Pinpoint the cell where the given text exists, returning its (X, Y) midpoint coordinate. 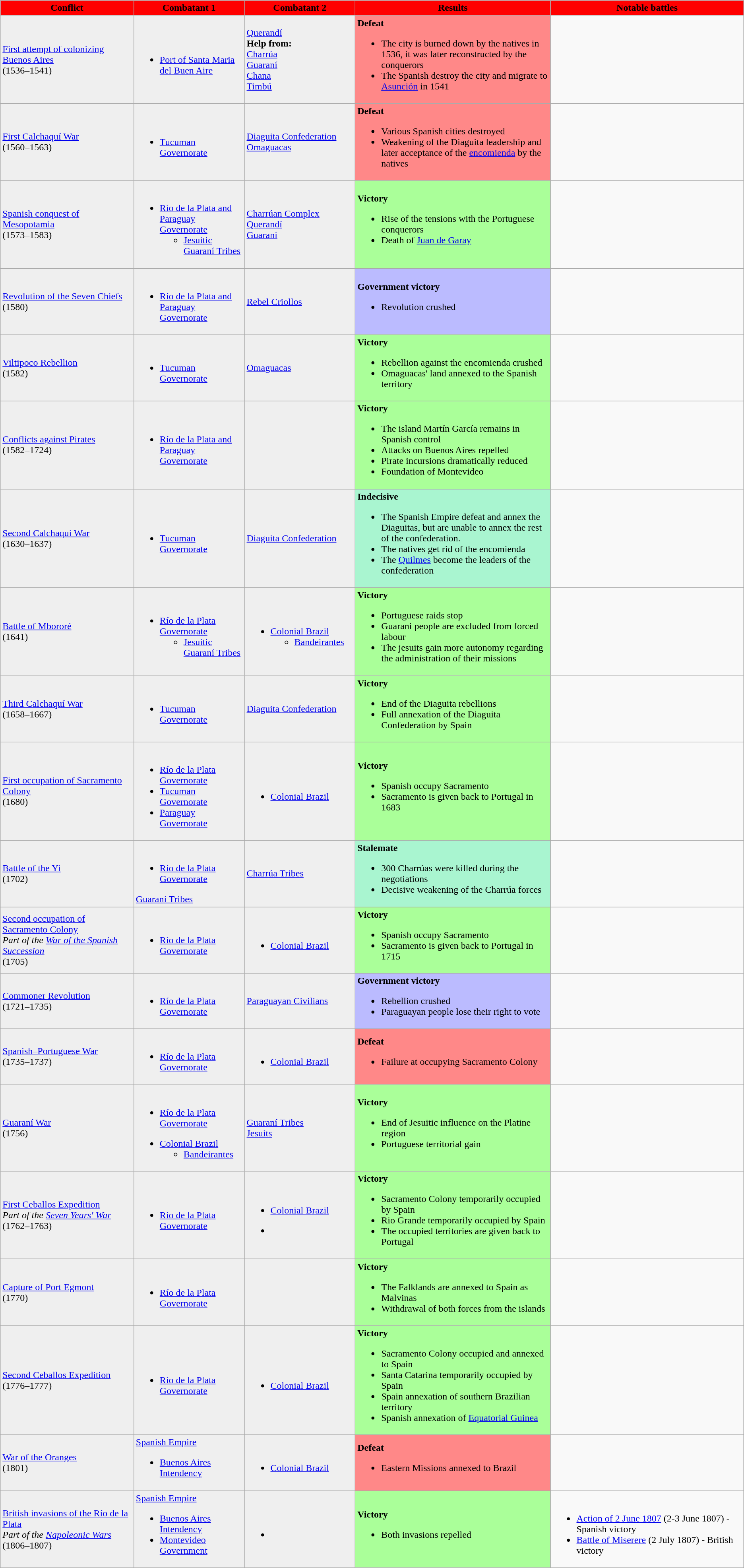
First Ceballos ExpeditionPart of the Seven Years' War(1762–1763) (67, 1215)
Río de la Plata Governorate Tucuman Governorate Paraguay Governorate (189, 791)
Stalemate300 Charrúas were killed during the negotiationsDecisive weakening of the Charrúa forces (453, 874)
QuerandíHelp from:Charrúa GuaraníChanaTimbú (300, 60)
Port of Santa Maria del Buen Aire (189, 60)
War of the Oranges(1801) (67, 1463)
VictorySacramento Colony temporarily occupied by SpainRio Grande temporarily occupied by SpainThe occupied territories are given back to Portugal (453, 1215)
Rebel Criollos (300, 301)
Second occupation of Sacramento ColonyPart of the War of the Spanish Succession(1705) (67, 940)
Río de la Plata Governorate Jesuitic Guaraní Tribes (189, 631)
Guaraní Tribes Jesuits (300, 1128)
Río de la Plata Governorate Colonial Brazil Bandeirantes (189, 1128)
Colonial Brazil Bandeirantes (300, 631)
Spanish conquest of Mesopotamia(1573–1583) (67, 224)
Spanish–Portuguese War(1735–1737) (67, 1057)
Diaguita ConfederationOmaguacas (300, 142)
Charrúan ComplexQuerandí Guaraní (300, 224)
Spanish Empire Buenos Aires Intendency Montevideo Government (189, 1529)
VictoryRebellion against the encomienda crushedOmaguacas' land annexed to the Spanish territory (453, 368)
Río de la Plata and Paraguay Governorate Jesuitic Guaraní Tribes (189, 224)
Combatant 1 (189, 8)
Government victoryRebellion crushedParaguayan people lose their right to vote (453, 1001)
Results (453, 8)
Río de la Plata Governorate Guaraní Tribes (189, 874)
First attempt of colonizing Buenos Aires(1536–1541) (67, 60)
VictoryEnd of Jesuitic influence on the Platine regionPortuguese territorial gain (453, 1128)
Spanish Empire Buenos Aires Intendency (189, 1463)
Conflicts against Pirates(1582–1724) (67, 445)
British invasions of the Río de la PlataPart of the Napoleonic Wars(1806–1807) (67, 1529)
Guaraní War(1756) (67, 1128)
Action of 2 June 1807 (2-3 June 1807) - Spanish victoryBattle of Miserere (2 July 1807) - British victory (647, 1529)
Commoner Revolution(1721–1735) (67, 1001)
Notable battles (647, 8)
First Calchaquí War(1560–1563) (67, 142)
DefeatEastern Missions annexed to Brazil (453, 1463)
Revolution of the Seven Chiefs(1580) (67, 301)
Battle of Mbororé(1641) (67, 631)
Capture of Port Egmont(1770) (67, 1293)
DefeatFailure at occupying Sacramento Colony (453, 1057)
VictorySpanish occupy SacramentoSacramento is given back to Portugal in 1715 (453, 940)
Battle of the Yi(1702) (67, 874)
First occupation of Sacramento Colony(1680) (67, 791)
Conflict (67, 8)
Government victoryRevolution crushed (453, 301)
Third Calchaquí War(1658–1667) (67, 708)
Second Calchaquí War(1630–1637) (67, 538)
VictoryThe Falklands are annexed to Spain as MalvinasWithdrawal of both forces from the islands (453, 1293)
Paraguayan Civilians (300, 1001)
VictorySpanish occupy SacramentoSacramento is given back to Portugal in 1683 (453, 791)
Viltipoco Rebellion(1582) (67, 368)
DefeatVarious Spanish cities destroyedWeakening of the Diaguita leadership and later acceptance of the encomienda by the natives (453, 142)
VictoryRise of the tensions with the Portuguese conquerorsDeath of Juan de Garay (453, 224)
Combatant 2 (300, 8)
VictoryEnd of the Diaguita rebellionsFull annexation of the Diaguita Confederation by Spain (453, 708)
Second Ceballos Expedition(1776–1777) (67, 1380)
Charrúa Tribes (300, 874)
Omaguacas (300, 368)
VictoryBoth invasions repelled (453, 1529)
